Find where the given text appears and provide that cell's center as (x, y) coordinate. 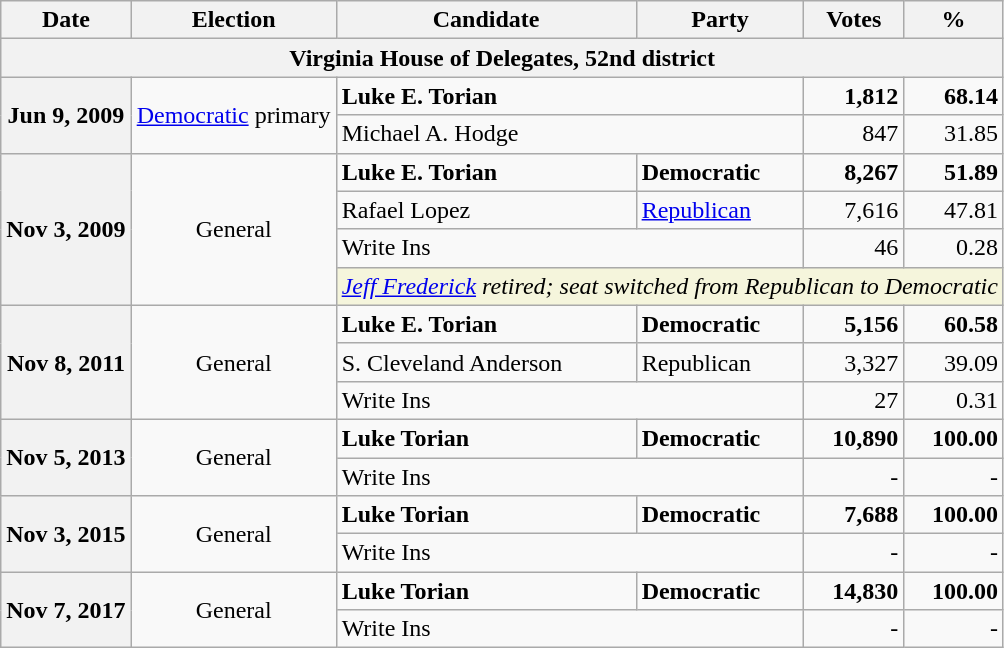
8,267 (854, 172)
68.14 (954, 96)
39.09 (954, 362)
0.28 (954, 248)
Party (720, 20)
Nov 3, 2015 (66, 534)
Michael A. Hodge (570, 134)
31.85 (954, 134)
Jun 9, 2009 (66, 115)
0.31 (954, 400)
27 (854, 400)
51.89 (954, 172)
46 (854, 248)
Nov 5, 2013 (66, 457)
7,688 (854, 515)
3,327 (854, 362)
47.81 (954, 210)
Rafael Lopez (486, 210)
S. Cleveland Anderson (486, 362)
14,830 (854, 591)
1,812 (854, 96)
847 (854, 134)
Virginia House of Delegates, 52nd district (502, 58)
Nov 8, 2011 (66, 362)
60.58 (954, 324)
Votes (854, 20)
5,156 (854, 324)
10,890 (854, 438)
Nov 7, 2017 (66, 610)
Democratic primary (234, 115)
7,616 (854, 210)
% (954, 20)
Nov 3, 2009 (66, 229)
Jeff Frederick retired; seat switched from Republican to Democratic (670, 286)
Candidate (486, 20)
Date (66, 20)
Election (234, 20)
